For the text-containing cell, return its midpoint in (X, Y) coordinate format. 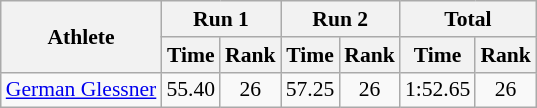
Athlete (82, 36)
Total (468, 19)
Run 1 (220, 19)
Run 2 (340, 19)
55.40 (190, 90)
German Glessner (82, 90)
57.25 (310, 90)
1:52.65 (438, 90)
